Output the [X, Y] coordinate of the center of the cell containing the given text.  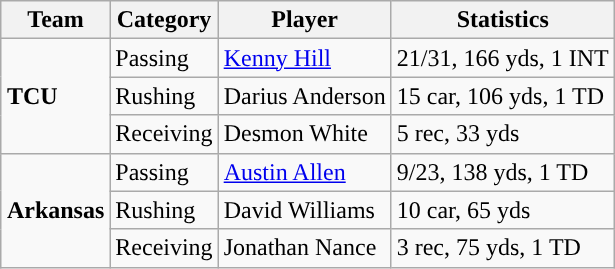
Austin Allen [304, 172]
Desmon White [304, 134]
15 car, 106 yds, 1 TD [502, 96]
Statistics [502, 20]
Arkansas [55, 210]
Category [164, 20]
Team [55, 20]
Darius Anderson [304, 96]
Player [304, 20]
9/23, 138 yds, 1 TD [502, 172]
3 rec, 75 yds, 1 TD [502, 248]
Jonathan Nance [304, 248]
21/31, 166 yds, 1 INT [502, 58]
10 car, 65 yds [502, 210]
5 rec, 33 yds [502, 134]
David Williams [304, 210]
Kenny Hill [304, 58]
TCU [55, 96]
